Extract the [x, y] coordinate from the center of the cell holding the provided text.  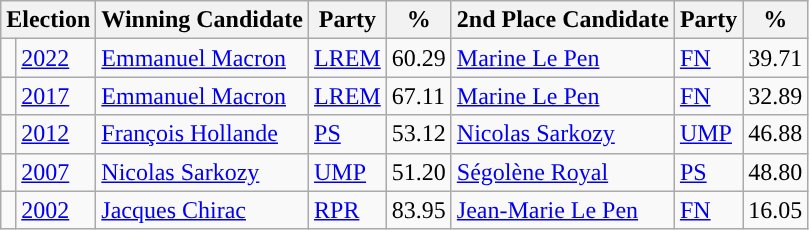
48.80 [776, 172]
2nd Place Candidate [562, 20]
67.11 [418, 96]
Jacques Chirac [202, 210]
60.29 [418, 58]
2012 [56, 134]
Winning Candidate [202, 20]
16.05 [776, 210]
53.12 [418, 134]
2007 [56, 172]
Election [48, 20]
Jean-Marie Le Pen [562, 210]
46.88 [776, 134]
32.89 [776, 96]
2017 [56, 96]
RPR [348, 210]
51.20 [418, 172]
2022 [56, 58]
François Hollande [202, 134]
2002 [56, 210]
39.71 [776, 58]
Ségolène Royal [562, 172]
83.95 [418, 210]
